For the text-containing cell, return its midpoint in (X, Y) coordinate format. 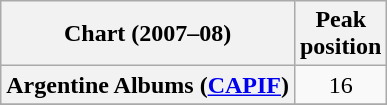
Peakposition (340, 34)
16 (340, 85)
Chart (2007–08) (148, 34)
Argentine Albums (CAPIF) (148, 85)
